Find where the given text appears and provide that cell's center as (x, y) coordinate. 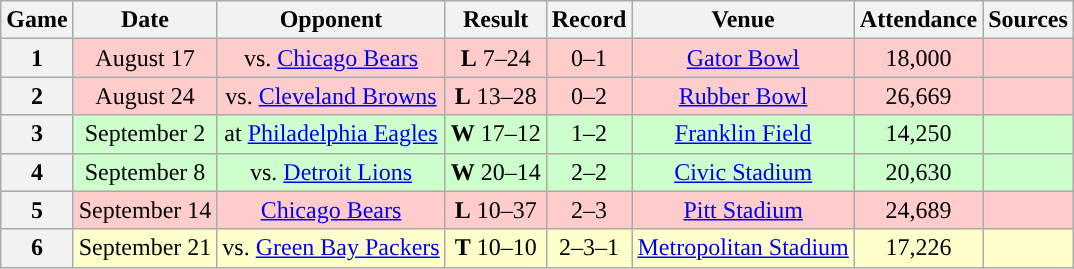
August 24 (145, 96)
0–1 (589, 58)
Venue (743, 20)
Result (496, 20)
Metropolitan Stadium (743, 248)
Opponent (331, 20)
T 10–10 (496, 248)
Pitt Stadium (743, 210)
L 10–37 (496, 210)
6 (37, 248)
Franklin Field (743, 134)
Attendance (918, 20)
3 (37, 134)
0–2 (589, 96)
2–3–1 (589, 248)
Chicago Bears (331, 210)
September 8 (145, 172)
September 14 (145, 210)
W 20–14 (496, 172)
24,689 (918, 210)
September 2 (145, 134)
Civic Stadium (743, 172)
2–2 (589, 172)
1–2 (589, 134)
18,000 (918, 58)
Gator Bowl (743, 58)
2 (37, 96)
26,669 (918, 96)
Sources (1028, 20)
vs. Green Bay Packers (331, 248)
Rubber Bowl (743, 96)
5 (37, 210)
2–3 (589, 210)
vs. Cleveland Browns (331, 96)
4 (37, 172)
17,226 (918, 248)
1 (37, 58)
20,630 (918, 172)
Date (145, 20)
at Philadelphia Eagles (331, 134)
vs. Detroit Lions (331, 172)
L 13–28 (496, 96)
Game (37, 20)
vs. Chicago Bears (331, 58)
September 21 (145, 248)
14,250 (918, 134)
August 17 (145, 58)
L 7–24 (496, 58)
W 17–12 (496, 134)
Record (589, 20)
